From the cell containing the given text, extract its center point as [X, Y] coordinate. 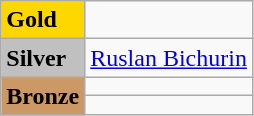
Gold [43, 20]
Bronze [43, 96]
Silver [43, 58]
Ruslan Bichurin [169, 58]
